Capture the cell that displays the provided text and extract its [x, y] central coordinate. 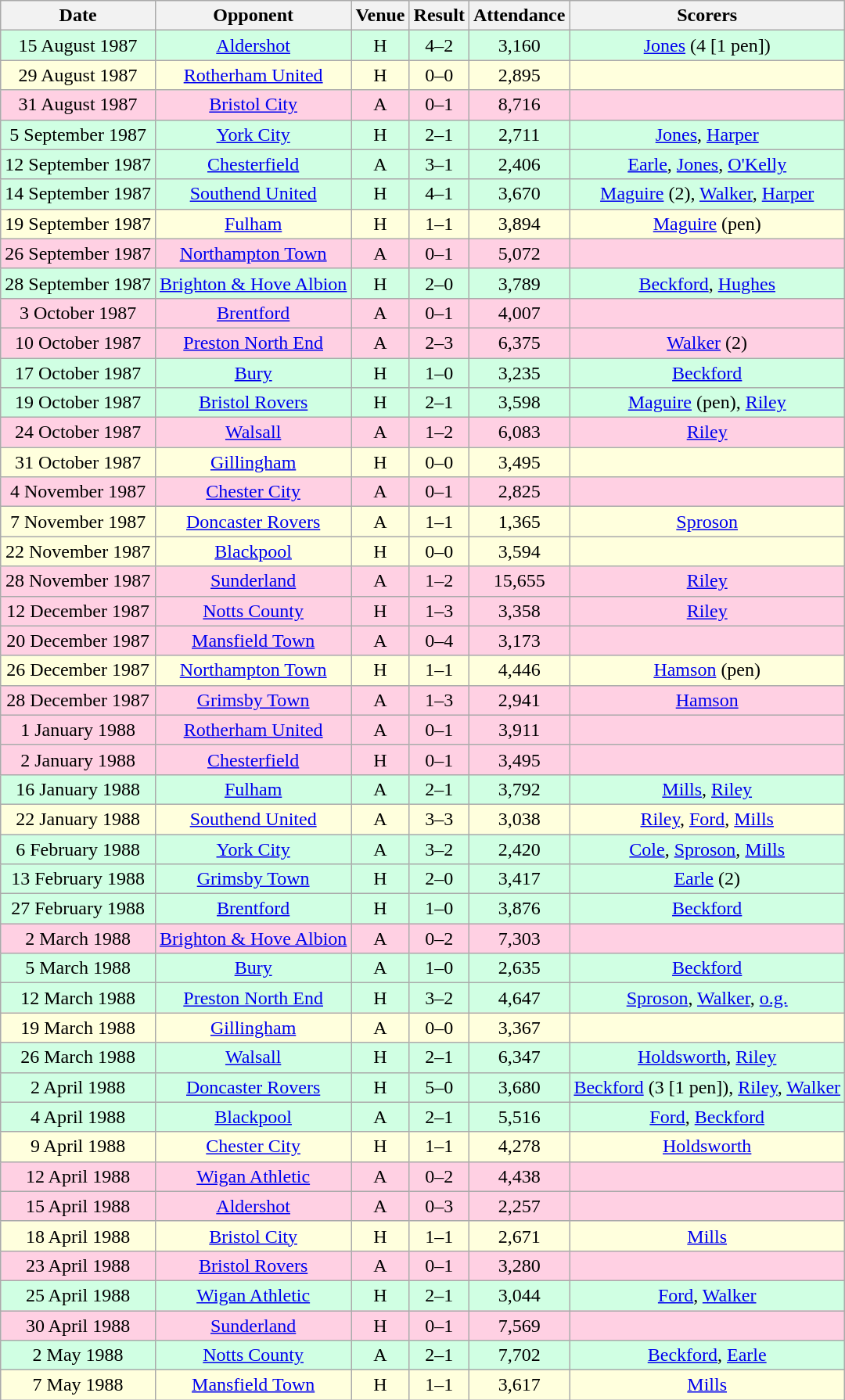
14 September 1987 [78, 194]
3,173 [519, 641]
22 January 1988 [78, 819]
5–0 [439, 1087]
7,569 [519, 1326]
2,257 [519, 1206]
Ford, Walker [707, 1295]
Maguire (pen) [707, 224]
23 April 1988 [78, 1265]
24 October 1987 [78, 433]
15,655 [519, 581]
4–1 [439, 194]
3,594 [519, 551]
28 November 1987 [78, 581]
28 September 1987 [78, 283]
3,038 [519, 819]
26 March 1988 [78, 1057]
Venue [380, 16]
Mills, Riley [707, 789]
29 August 1987 [78, 75]
8,716 [519, 105]
19 March 1988 [78, 1028]
3,876 [519, 909]
15 April 1988 [78, 1206]
Jones (4 [1 pen]) [707, 45]
26 December 1987 [78, 670]
Earle (2) [707, 879]
3,235 [519, 373]
26 September 1987 [78, 253]
5 March 1988 [78, 968]
4 November 1987 [78, 492]
Sproson [707, 522]
6,347 [519, 1057]
22 November 1987 [78, 551]
6,083 [519, 433]
6,375 [519, 343]
Ford, Beckford [707, 1117]
27 February 1988 [78, 909]
Maguire (pen), Riley [707, 403]
2 April 1988 [78, 1087]
19 September 1987 [78, 224]
Earle, Jones, O'Kelly [707, 164]
Attendance [519, 16]
13 February 1988 [78, 879]
3,911 [519, 730]
18 April 1988 [78, 1236]
2,825 [519, 492]
Hamson [707, 700]
12 September 1987 [78, 164]
9 April 1988 [78, 1147]
7 November 1987 [78, 522]
3–3 [439, 819]
4,007 [519, 313]
3,358 [519, 611]
31 October 1987 [78, 462]
Beckford, Earle [707, 1355]
Walker (2) [707, 343]
12 December 1987 [78, 611]
3,280 [519, 1265]
Scorers [707, 16]
4,446 [519, 670]
Sproson, Walker, o.g. [707, 998]
3,598 [519, 403]
7 May 1988 [78, 1385]
17 October 1987 [78, 373]
15 August 1987 [78, 45]
6 February 1988 [78, 849]
4,278 [519, 1147]
7,702 [519, 1355]
Maguire (2), Walker, Harper [707, 194]
3,670 [519, 194]
12 March 1988 [78, 998]
2,711 [519, 135]
Opponent [253, 16]
30 April 1988 [78, 1326]
1 January 1988 [78, 730]
28 December 1987 [78, 700]
2,406 [519, 164]
25 April 1988 [78, 1295]
Date [78, 16]
3,367 [519, 1028]
4 April 1988 [78, 1117]
20 December 1987 [78, 641]
4,438 [519, 1176]
5,516 [519, 1117]
2,671 [519, 1236]
10 October 1987 [78, 343]
2,635 [519, 968]
4–2 [439, 45]
31 August 1987 [78, 105]
1,365 [519, 522]
2–3 [439, 343]
2 March 1988 [78, 939]
2,941 [519, 700]
0–4 [439, 641]
Hamson (pen) [707, 670]
5 September 1987 [78, 135]
3,894 [519, 224]
Holdsworth, Riley [707, 1057]
Cole, Sproson, Mills [707, 849]
0–3 [439, 1206]
2,895 [519, 75]
3,680 [519, 1087]
3,617 [519, 1385]
Holdsworth [707, 1147]
3 October 1987 [78, 313]
Beckford, Hughes [707, 283]
3,789 [519, 283]
7,303 [519, 939]
12 April 1988 [78, 1176]
4,647 [519, 998]
2,420 [519, 849]
19 October 1987 [78, 403]
Beckford (3 [1 pen]), Riley, Walker [707, 1087]
2 January 1988 [78, 759]
Result [439, 16]
3,044 [519, 1295]
Jones, Harper [707, 135]
Riley, Ford, Mills [707, 819]
3–1 [439, 164]
16 January 1988 [78, 789]
3,417 [519, 879]
2 May 1988 [78, 1355]
3,160 [519, 45]
5,072 [519, 253]
3,792 [519, 789]
